Search for the cell housing the specified text and yield its (X, Y) center coordinate. 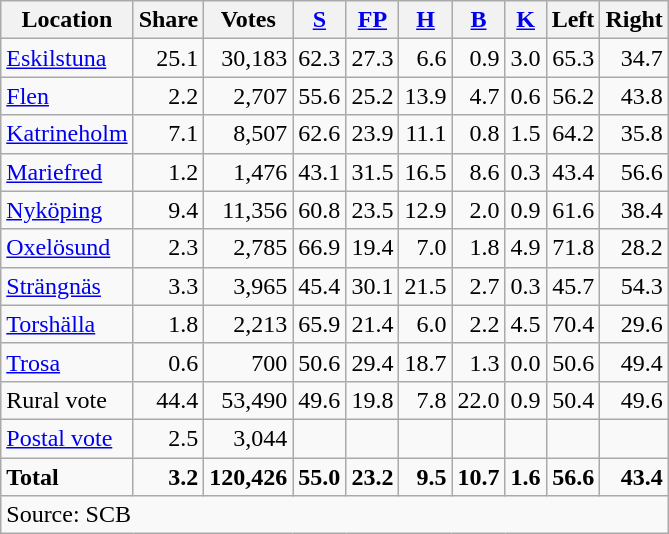
21.4 (372, 324)
8,507 (248, 134)
6.6 (426, 58)
38.4 (634, 210)
66.9 (320, 248)
8.6 (478, 172)
4.9 (526, 248)
2.0 (478, 210)
10.7 (478, 477)
120,426 (248, 477)
55.6 (320, 96)
55.0 (320, 477)
64.2 (573, 134)
Mariefred (67, 172)
49.4 (634, 362)
34.7 (634, 58)
7.8 (426, 400)
K (526, 20)
2,707 (248, 96)
Trosa (67, 362)
Katrineholm (67, 134)
12.9 (426, 210)
Left (573, 20)
50.4 (573, 400)
Nyköping (67, 210)
6.0 (426, 324)
2.5 (168, 438)
22.0 (478, 400)
16.5 (426, 172)
30.1 (372, 286)
23.2 (372, 477)
FP (372, 20)
45.7 (573, 286)
1,476 (248, 172)
H (426, 20)
9.4 (168, 210)
60.8 (320, 210)
Oxelösund (67, 248)
B (478, 20)
30,183 (248, 58)
62.6 (320, 134)
2.7 (478, 286)
3.3 (168, 286)
29.6 (634, 324)
1.3 (478, 362)
9.5 (426, 477)
1.2 (168, 172)
11,356 (248, 210)
Share (168, 20)
2,213 (248, 324)
Location (67, 20)
45.4 (320, 286)
2,785 (248, 248)
70.4 (573, 324)
62.3 (320, 58)
Torshälla (67, 324)
Right (634, 20)
7.0 (426, 248)
0.8 (478, 134)
53,490 (248, 400)
700 (248, 362)
Postal vote (67, 438)
31.5 (372, 172)
Total (67, 477)
Votes (248, 20)
3,965 (248, 286)
3.0 (526, 58)
Eskilstuna (67, 58)
3,044 (248, 438)
Rural vote (67, 400)
7.1 (168, 134)
S (320, 20)
4.5 (526, 324)
44.4 (168, 400)
25.2 (372, 96)
2.3 (168, 248)
71.8 (573, 248)
29.4 (372, 362)
1.6 (526, 477)
3.2 (168, 477)
Flen (67, 96)
25.1 (168, 58)
65.3 (573, 58)
Source: SCB (335, 515)
43.1 (320, 172)
Strängnäs (67, 286)
23.9 (372, 134)
43.8 (634, 96)
27.3 (372, 58)
65.9 (320, 324)
19.8 (372, 400)
1.5 (526, 134)
19.4 (372, 248)
35.8 (634, 134)
0.0 (526, 362)
54.3 (634, 286)
28.2 (634, 248)
13.9 (426, 96)
61.6 (573, 210)
11.1 (426, 134)
23.5 (372, 210)
4.7 (478, 96)
56.2 (573, 96)
21.5 (426, 286)
18.7 (426, 362)
